Provide the (x, y) coordinate of the cell's center where the given text is located.  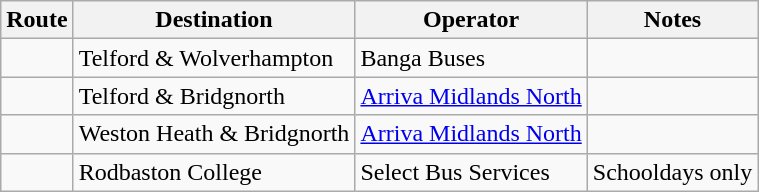
Operator (471, 20)
Select Bus Services (471, 172)
Weston Heath & Bridgnorth (214, 134)
Banga Buses (471, 58)
Schooldays only (672, 172)
Destination (214, 20)
Notes (672, 20)
Telford & Wolverhampton (214, 58)
Route (37, 20)
Rodbaston College (214, 172)
Telford & Bridgnorth (214, 96)
